Search for the cell housing the specified text and yield its (X, Y) center coordinate. 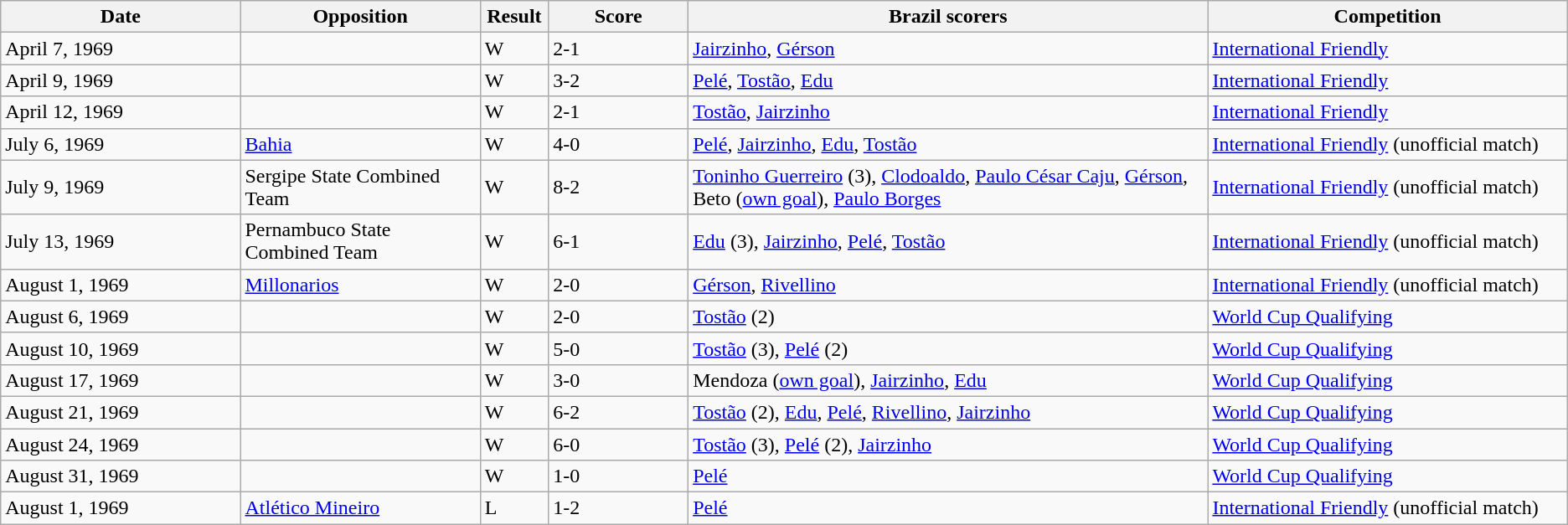
6-2 (618, 412)
Toninho Guerreiro (3), Clodoaldo, Paulo César Caju, Gérson, Beto (own goal), Paulo Borges (948, 188)
1-2 (618, 508)
Tostão, Jairzinho (948, 112)
Mendoza (own goal), Jairzinho, Edu (948, 380)
Gérson, Rivellino (948, 285)
July 9, 1969 (121, 188)
August 24, 1969 (121, 445)
5-0 (618, 348)
Millonarios (360, 285)
August 6, 1969 (121, 317)
April 12, 1969 (121, 112)
Sergipe State Combined Team (360, 188)
6-1 (618, 241)
3-2 (618, 80)
August 10, 1969 (121, 348)
July 13, 1969 (121, 241)
4-0 (618, 144)
August 21, 1969 (121, 412)
Score (618, 17)
Tostão (2) (948, 317)
Competition (1387, 17)
April 7, 1969 (121, 49)
Date (121, 17)
Jairzinho, Gérson (948, 49)
Tostão (3), Pelé (2) (948, 348)
Tostão (2), Edu, Pelé, Rivellino, Jairzinho (948, 412)
July 6, 1969 (121, 144)
L (514, 508)
Edu (3), Jairzinho, Pelé, Tostão (948, 241)
April 9, 1969 (121, 80)
Tostão (3), Pelé (2), Jairzinho (948, 445)
Bahia (360, 144)
Brazil scorers (948, 17)
3-0 (618, 380)
8-2 (618, 188)
Opposition (360, 17)
August 31, 1969 (121, 476)
Result (514, 17)
1-0 (618, 476)
Atlético Mineiro (360, 508)
6-0 (618, 445)
Pelé, Jairzinho, Edu, Tostão (948, 144)
August 17, 1969 (121, 380)
Pelé, Tostão, Edu (948, 80)
Pernambuco State Combined Team (360, 241)
